Detect which cell encompasses the target text, then output its (X, Y) center coordinate. 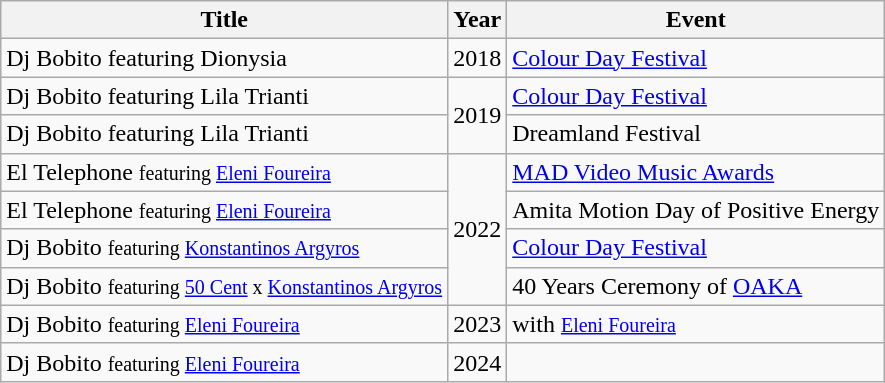
Dreamland Festival (696, 134)
Event (696, 20)
Title (224, 20)
MAD Video Music Awards (696, 172)
Year (478, 20)
Amita Motion Day of Positive Energy (696, 210)
2018 (478, 58)
Dj Bobito featuring 50 Cent x Konstantinos Argyros (224, 286)
2022 (478, 229)
2024 (478, 362)
2019 (478, 115)
2023 (478, 324)
40 Years Ceremony of OAKA (696, 286)
Dj Bobito featuring Konstantinos Argyros (224, 248)
with Eleni Foureira (696, 324)
Dj Bobito featuring Dionysia (224, 58)
